Extract the [x, y] coordinate from the center of the cell holding the provided text.  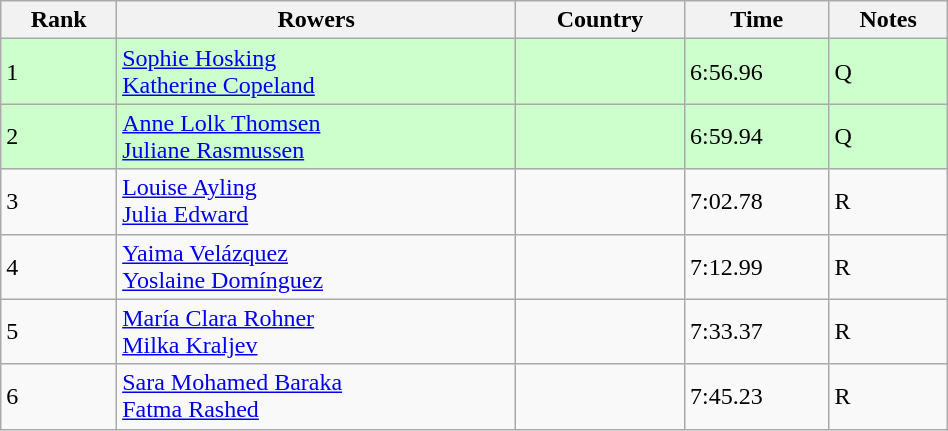
6:56.96 [756, 72]
5 [59, 332]
Rowers [316, 20]
Rank [59, 20]
7:45.23 [756, 396]
1 [59, 72]
7:33.37 [756, 332]
6 [59, 396]
7:02.78 [756, 202]
Time [756, 20]
Notes [888, 20]
4 [59, 266]
6:59.94 [756, 136]
Yaima VelázquezYoslaine Domínguez [316, 266]
3 [59, 202]
María Clara RohnerMilka Kraljev [316, 332]
Sara Mohamed BarakaFatma Rashed [316, 396]
2 [59, 136]
Country [600, 20]
Louise AylingJulia Edward [316, 202]
7:12.99 [756, 266]
Sophie HoskingKatherine Copeland [316, 72]
Anne Lolk ThomsenJuliane Rasmussen [316, 136]
